Pinpoint the cell where the given text exists, returning its [x, y] midpoint coordinate. 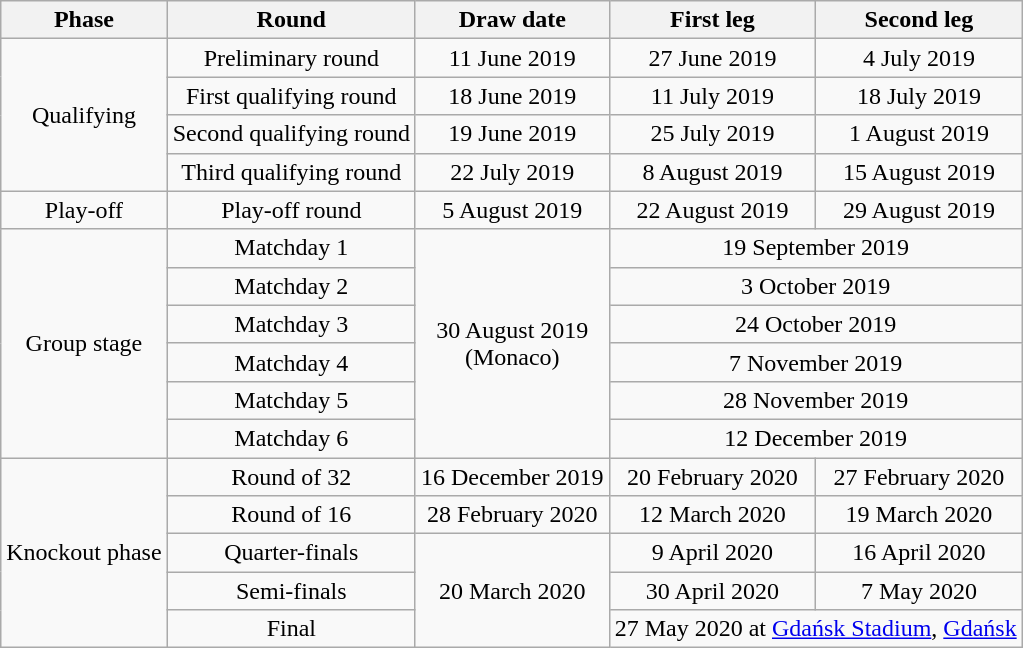
Draw date [512, 20]
9 April 2020 [712, 553]
First qualifying round [291, 96]
Phase [84, 20]
30 August 2019(Monaco) [512, 343]
22 August 2019 [712, 210]
Third qualifying round [291, 172]
3 October 2019 [816, 286]
20 February 2020 [712, 477]
27 February 2020 [920, 477]
12 March 2020 [712, 515]
28 November 2019 [816, 400]
Round of 16 [291, 515]
Final [291, 629]
Preliminary round [291, 58]
18 June 2019 [512, 96]
25 July 2019 [712, 134]
Qualifying [84, 115]
22 July 2019 [512, 172]
24 October 2019 [816, 324]
Matchday 1 [291, 248]
16 December 2019 [512, 477]
27 May 2020 at Gdańsk Stadium, Gdańsk [816, 629]
19 June 2019 [512, 134]
4 July 2019 [920, 58]
Matchday 3 [291, 324]
Matchday 4 [291, 362]
20 March 2020 [512, 591]
16 April 2020 [920, 553]
19 March 2020 [920, 515]
28 February 2020 [512, 515]
29 August 2019 [920, 210]
27 June 2019 [712, 58]
Play-off [84, 210]
Quarter-finals [291, 553]
1 August 2019 [920, 134]
12 December 2019 [816, 438]
Second leg [920, 20]
Group stage [84, 343]
18 July 2019 [920, 96]
Matchday 5 [291, 400]
11 June 2019 [512, 58]
8 August 2019 [712, 172]
Round [291, 20]
11 July 2019 [712, 96]
Knockout phase [84, 553]
First leg [712, 20]
Matchday 6 [291, 438]
5 August 2019 [512, 210]
30 April 2020 [712, 591]
19 September 2019 [816, 248]
Second qualifying round [291, 134]
7 November 2019 [816, 362]
Play-off round [291, 210]
Round of 32 [291, 477]
15 August 2019 [920, 172]
Semi-finals [291, 591]
Matchday 2 [291, 286]
7 May 2020 [920, 591]
